For the text-containing cell, return its midpoint in (X, Y) coordinate format. 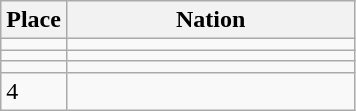
Place (34, 20)
4 (34, 91)
Nation (210, 20)
